From the cell containing the given text, extract its center point as (x, y) coordinate. 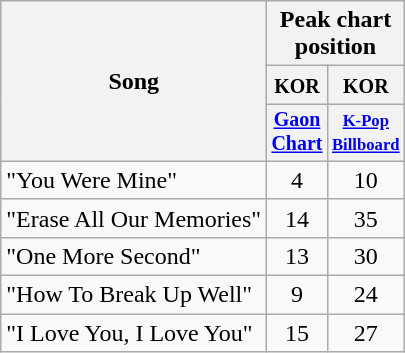
9 (298, 295)
"One More Second" (134, 256)
4 (298, 180)
35 (366, 218)
"I Love You, I Love You" (134, 333)
"How To Break Up Well" (134, 295)
10 (366, 180)
13 (298, 256)
30 (366, 256)
15 (298, 333)
Gaon Chart (298, 132)
"Erase All Our Memories" (134, 218)
24 (366, 295)
"You Were Mine" (134, 180)
27 (366, 333)
Peak chart position (336, 34)
14 (298, 218)
K-Pop Billboard (366, 132)
Song (134, 82)
